Pinpoint the cell where the given text exists, returning its [X, Y] midpoint coordinate. 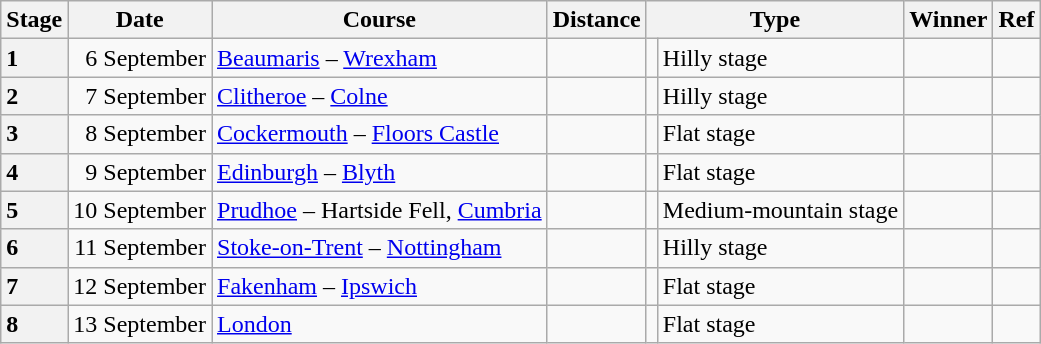
Type [774, 20]
6 [34, 248]
11 September [140, 248]
10 September [140, 210]
Beaumaris – Wrexham [380, 58]
Medium-mountain stage [780, 210]
6 September [140, 58]
Cockermouth – Floors Castle [380, 134]
London [380, 324]
Edinburgh – Blyth [380, 172]
3 [34, 134]
8 September [140, 134]
Stage [34, 20]
Course [380, 20]
8 [34, 324]
Date [140, 20]
Winner [948, 20]
Prudhoe – Hartside Fell, Cumbria [380, 210]
Stoke-on-Trent – Nottingham [380, 248]
Clitheroe – Colne [380, 96]
7 September [140, 96]
2 [34, 96]
5 [34, 210]
4 [34, 172]
7 [34, 286]
1 [34, 58]
Distance [596, 20]
12 September [140, 286]
9 September [140, 172]
13 September [140, 324]
Ref [1016, 20]
Fakenham – Ipswich [380, 286]
